Return [x, y] of the center of cell containing provided text 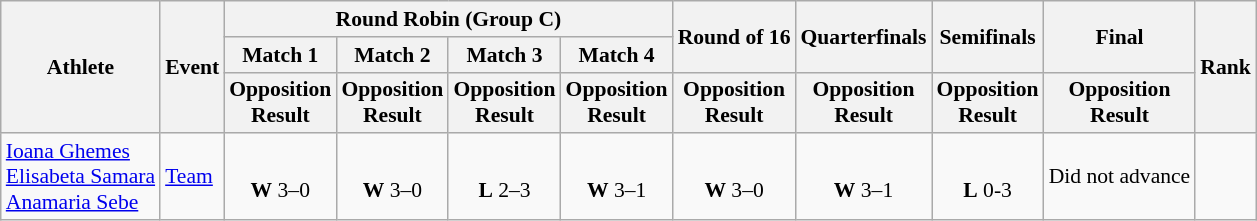
Did not advance [1120, 178]
Round Robin (Group C) [448, 19]
Match 4 [617, 55]
Team [192, 178]
Rank [1226, 67]
Ioana GhemesElisabeta SamaraAnamaria Sebe [80, 178]
Match 1 [280, 55]
L 0-3 [988, 178]
Round of 16 [734, 36]
Semifinals [988, 36]
L 2–3 [504, 178]
Final [1120, 36]
Event [192, 67]
Quarterfinals [864, 36]
Match 3 [504, 55]
Match 2 [392, 55]
Athlete [80, 67]
